Extract the (x, y) coordinate from the center of the cell holding the provided text.  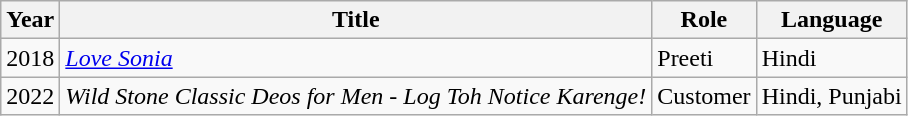
2018 (30, 58)
Wild Stone Classic Deos for Men - Log Toh Notice Karenge! (356, 96)
2022 (30, 96)
Year (30, 20)
Love Sonia (356, 58)
Role (704, 20)
Hindi (832, 58)
Hindi, Punjabi (832, 96)
Customer (704, 96)
Language (832, 20)
Preeti (704, 58)
Title (356, 20)
